Find where the given text appears and provide that cell's center as [x, y] coordinate. 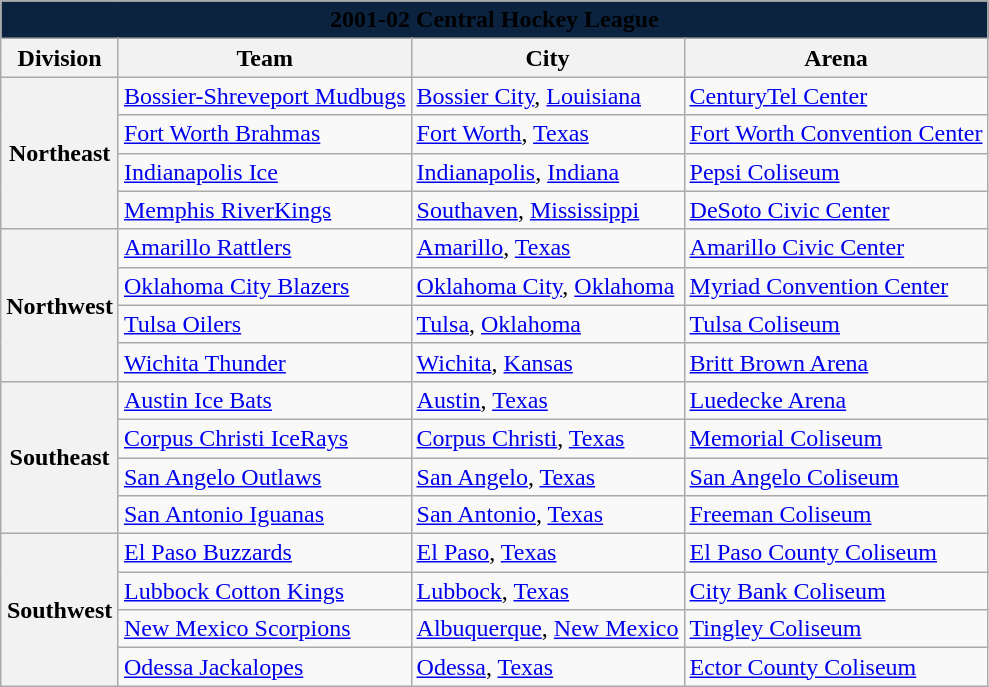
Britt Brown Arena [836, 362]
Northwest [60, 305]
Odessa, Texas [548, 667]
Amarillo Civic Center [836, 248]
Memorial Coliseum [836, 438]
Northeast [60, 153]
Fort Worth Brahmas [264, 134]
2001-02 Central Hockey League [494, 20]
Corpus Christi, Texas [548, 438]
Lubbock, Texas [548, 591]
Tulsa Coliseum [836, 324]
Wichita, Kansas [548, 362]
CenturyTel Center [836, 96]
City Bank Coliseum [836, 591]
Freeman Coliseum [836, 515]
Ector County Coliseum [836, 667]
Team [264, 58]
San Angelo, Texas [548, 477]
San Antonio Iguanas [264, 515]
Luedecke Arena [836, 400]
City [548, 58]
Austin, Texas [548, 400]
Amarillo Rattlers [264, 248]
Indianapolis, Indiana [548, 172]
Amarillo, Texas [548, 248]
Lubbock Cotton Kings [264, 591]
Southaven, Mississippi [548, 210]
Indianapolis Ice [264, 172]
New Mexico Scorpions [264, 629]
Memphis RiverKings [264, 210]
San Angelo Coliseum [836, 477]
Corpus Christi IceRays [264, 438]
Oklahoma City Blazers [264, 286]
Division [60, 58]
El Paso Buzzards [264, 553]
El Paso, Texas [548, 553]
Tulsa Oilers [264, 324]
San Antonio, Texas [548, 515]
Bossier-Shreveport Mudbugs [264, 96]
Arena [836, 58]
Southeast [60, 457]
Fort Worth Convention Center [836, 134]
San Angelo Outlaws [264, 477]
Tingley Coliseum [836, 629]
Fort Worth, Texas [548, 134]
El Paso County Coliseum [836, 553]
Albuquerque, New Mexico [548, 629]
Odessa Jackalopes [264, 667]
Myriad Convention Center [836, 286]
Bossier City, Louisiana [548, 96]
Southwest [60, 610]
Wichita Thunder [264, 362]
DeSoto Civic Center [836, 210]
Tulsa, Oklahoma [548, 324]
Oklahoma City, Oklahoma [548, 286]
Pepsi Coliseum [836, 172]
Austin Ice Bats [264, 400]
